Locate the cell with the specified text and output its [X, Y] center coordinate. 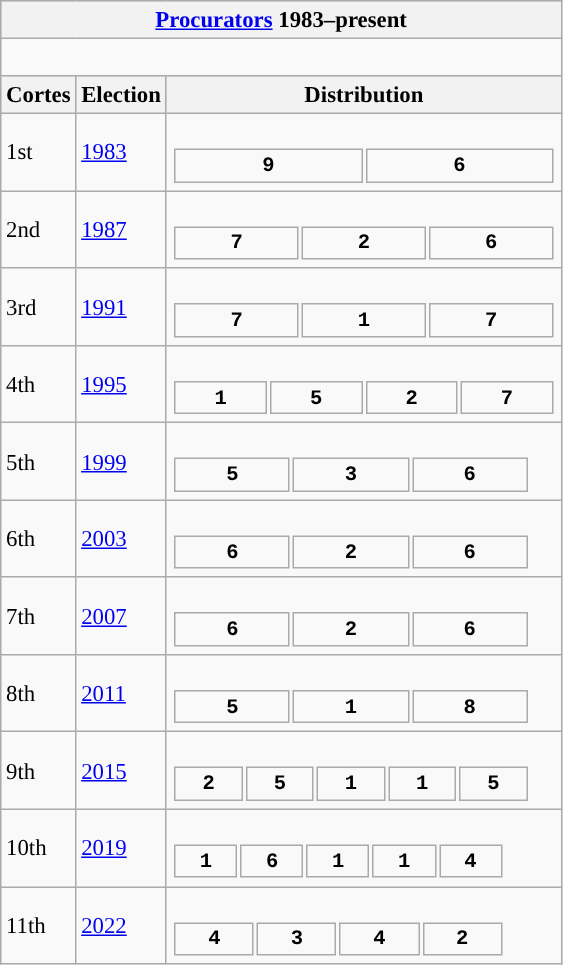
Cortes [38, 95]
10th [38, 848]
9 [268, 166]
4th [38, 384]
4 3 4 2 [364, 926]
7th [38, 616]
1991 [121, 306]
5 1 8 [364, 694]
2022 [121, 926]
1 5 2 7 [364, 384]
Distribution [364, 95]
5th [38, 462]
1987 [121, 230]
8th [38, 694]
5 3 6 [364, 462]
7 2 6 [364, 230]
1st [38, 152]
6th [38, 538]
1995 [121, 384]
2003 [121, 538]
2019 [121, 848]
1 6 1 1 4 [364, 848]
1983 [121, 152]
2011 [121, 694]
2015 [121, 770]
7 1 7 [364, 306]
3rd [38, 306]
9 6 [364, 152]
2 5 1 1 5 [364, 770]
Procurators 1983–present [282, 20]
9th [38, 770]
11th [38, 926]
2nd [38, 230]
8 [470, 707]
Election [121, 95]
2007 [121, 616]
1999 [121, 462]
